Identify which cell holds the provided text, then report its (x, y) central coordinate. 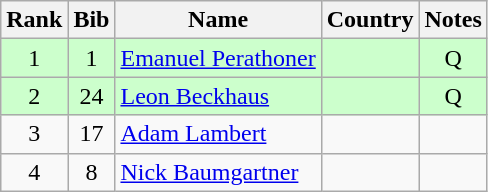
Leon Beckhaus (218, 96)
17 (92, 134)
Name (218, 20)
Rank (34, 20)
2 (34, 96)
Bib (92, 20)
Adam Lambert (218, 134)
Emanuel Perathoner (218, 58)
8 (92, 172)
Notes (453, 20)
4 (34, 172)
24 (92, 96)
Country (370, 20)
3 (34, 134)
Nick Baumgartner (218, 172)
